Extract the (X, Y) coordinate from the center of the cell holding the provided text.  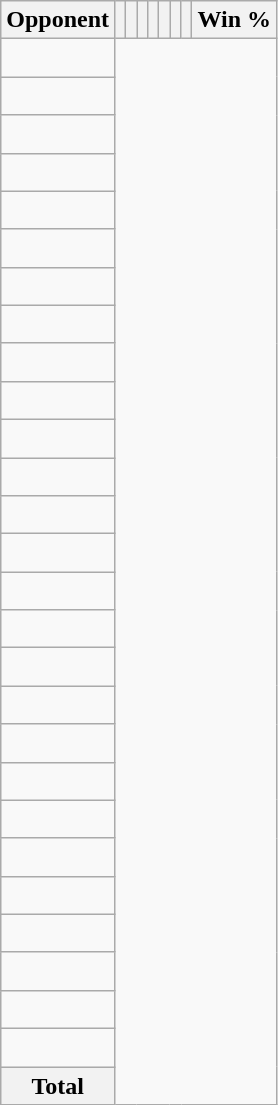
Opponent (58, 20)
Total (58, 1085)
Win % (234, 20)
